Locate the cell with the specified text and output its [x, y] center coordinate. 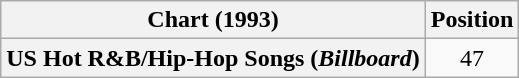
Chart (1993) [213, 20]
Position [472, 20]
US Hot R&B/Hip-Hop Songs (Billboard) [213, 58]
47 [472, 58]
